For the text-containing cell, return its midpoint in [x, y] coordinate format. 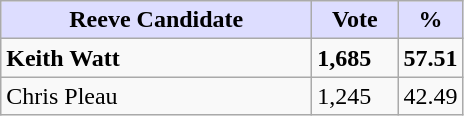
Vote [355, 20]
Reeve Candidate [156, 20]
% [430, 20]
1,685 [355, 58]
57.51 [430, 58]
Chris Pleau [156, 96]
Keith Watt [156, 58]
42.49 [430, 96]
1,245 [355, 96]
